Search for the cell housing the specified text and yield its [x, y] center coordinate. 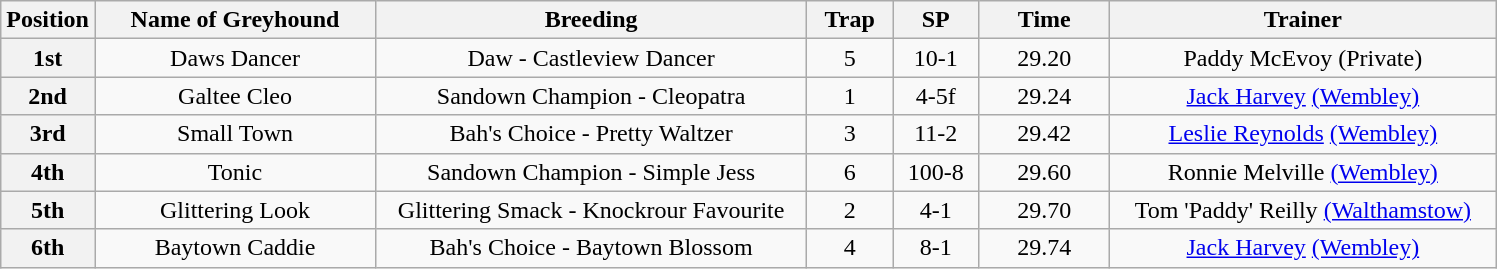
Daw - Castleview Dancer [592, 58]
10-1 [936, 58]
Paddy McEvoy (Private) [1303, 58]
29.20 [1044, 58]
Glittering Look [234, 210]
Tom 'Paddy' Reilly (Walthamstow) [1303, 210]
2nd [48, 96]
11-2 [936, 134]
5th [48, 210]
Galtee Cleo [234, 96]
Small Town [234, 134]
2 [850, 210]
Sandown Champion - Cleopatra [592, 96]
Glittering Smack - Knockrour Favourite [592, 210]
3 [850, 134]
29.70 [1044, 210]
Daws Dancer [234, 58]
29.42 [1044, 134]
4 [850, 248]
Name of Greyhound [234, 20]
Trainer [1303, 20]
Baytown Caddie [234, 248]
4th [48, 172]
3rd [48, 134]
100-8 [936, 172]
29.60 [1044, 172]
6th [48, 248]
29.74 [1044, 248]
Leslie Reynolds (Wembley) [1303, 134]
5 [850, 58]
Ronnie Melville (Wembley) [1303, 172]
1st [48, 58]
Time [1044, 20]
Tonic [234, 172]
Bah's Choice - Pretty Waltzer [592, 134]
Breeding [592, 20]
4-5f [936, 96]
Position [48, 20]
6 [850, 172]
4-1 [936, 210]
Bah's Choice - Baytown Blossom [592, 248]
29.24 [1044, 96]
Sandown Champion - Simple Jess [592, 172]
1 [850, 96]
SP [936, 20]
Trap [850, 20]
8-1 [936, 248]
